Detect which cell encompasses the target text, then output its (X, Y) center coordinate. 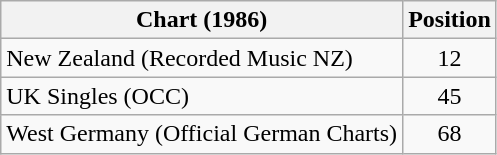
45 (450, 96)
68 (450, 134)
Chart (1986) (202, 20)
Position (450, 20)
West Germany (Official German Charts) (202, 134)
UK Singles (OCC) (202, 96)
New Zealand (Recorded Music NZ) (202, 58)
12 (450, 58)
